Output the [x, y] coordinate of the center of the cell containing the given text.  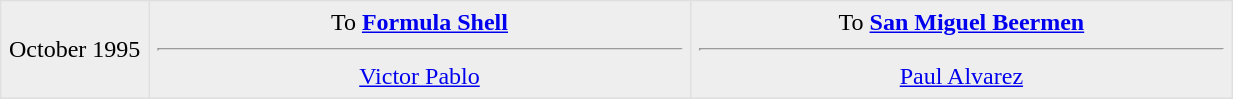
October 1995 [75, 50]
To Formula ShellVictor Pablo [420, 50]
To San Miguel BeermenPaul Alvarez [961, 50]
